Capture the cell that displays the provided text and extract its [x, y] central coordinate. 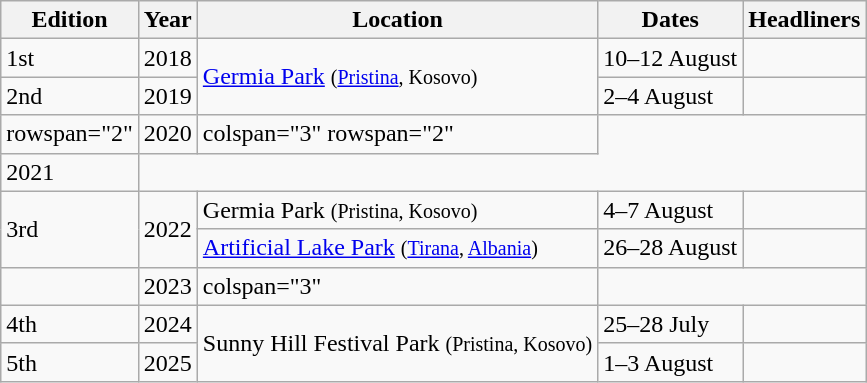
Dates [670, 20]
2nd [70, 96]
25–28 July [670, 324]
4th [70, 324]
Sunny Hill Festival Park (Pristina, Kosovo) [397, 343]
2022 [168, 229]
10–12 August [670, 58]
Year [168, 20]
2019 [168, 96]
2018 [168, 58]
Headliners [804, 20]
2020 [168, 134]
4–7 August [670, 210]
2021 [70, 172]
1st [70, 58]
Location [397, 20]
rowspan="2" [70, 134]
2024 [168, 324]
2025 [168, 362]
Edition [70, 20]
colspan="3" rowspan="2" [397, 134]
colspan="3" [397, 286]
3rd [70, 229]
26–28 August [670, 248]
1–3 August [670, 362]
Artificial Lake Park (Tirana, Albania) [397, 248]
2023 [168, 286]
2–4 August [670, 96]
5th [70, 362]
